Return [x, y] of the center of cell containing provided text 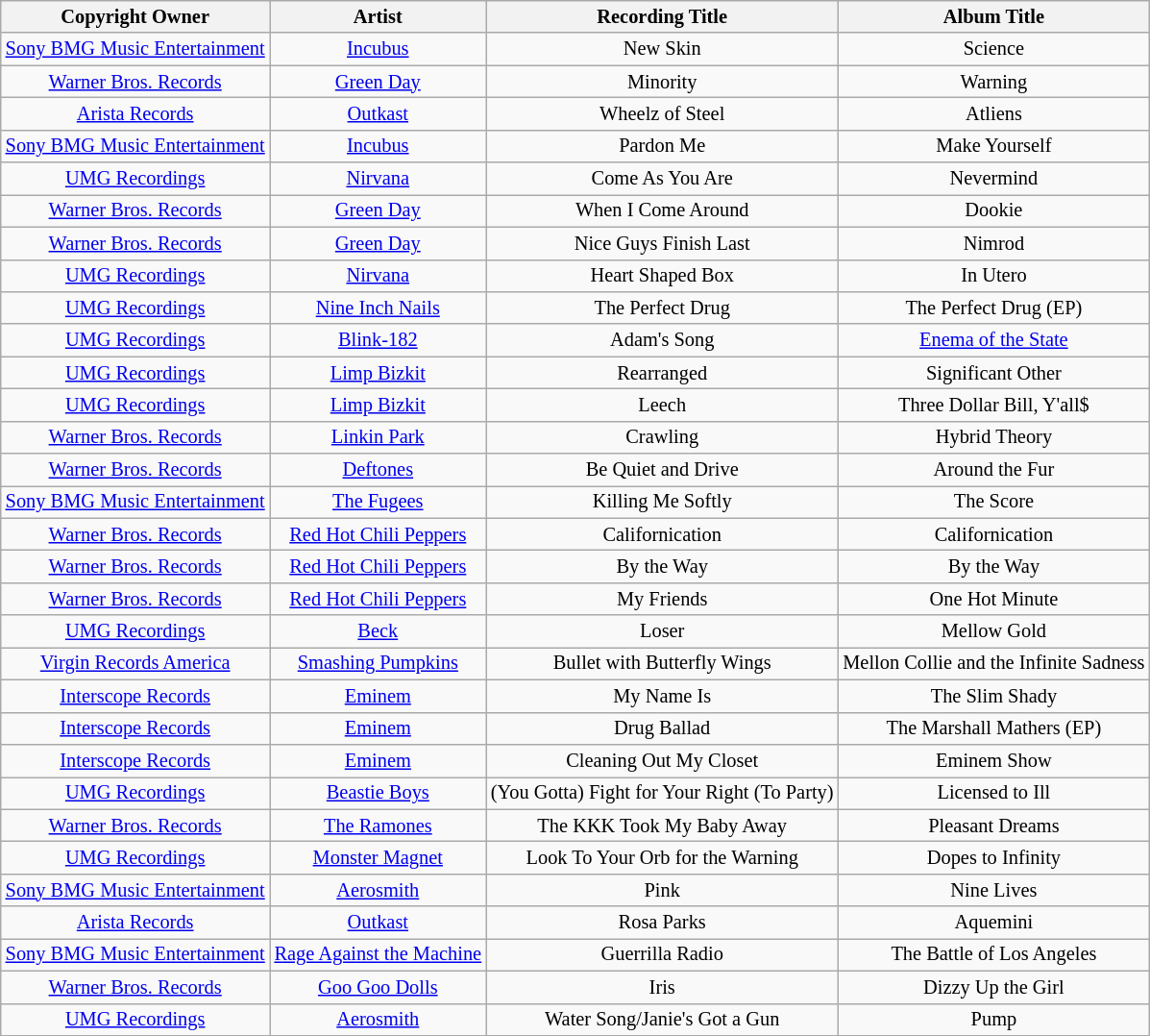
Significant Other [993, 373]
Dopes to Infinity [993, 857]
Licensed to Ill [993, 793]
Recording Title [662, 16]
New Skin [662, 49]
Three Dollar Bill, Y'all$ [993, 405]
Nevermind [993, 179]
Blink-182 [379, 340]
My Friends [662, 599]
Minority [662, 82]
Rosa Parks [662, 923]
Virgin Records America [135, 663]
Bullet with Butterfly Wings [662, 663]
Adam's Song [662, 340]
Guerrilla Radio [662, 954]
Water Song/Janie's Got a Gun [662, 1020]
Eminem Show [993, 760]
Nine Inch Nails [379, 308]
(You Gotta) Fight for Your Right (To Party) [662, 793]
Monster Magnet [379, 857]
Around the Fur [993, 470]
Be Quiet and Drive [662, 470]
Enema of the State [993, 340]
The Slim Shady [993, 696]
Crawling [662, 437]
The Fugees [379, 502]
The Ramones [379, 826]
Rage Against the Machine [379, 954]
Beastie Boys [379, 793]
Smashing Pumpkins [379, 663]
Cleaning Out My Closet [662, 760]
Rearranged [662, 373]
Pink [662, 890]
Look To Your Orb for the Warning [662, 857]
Nice Guys Finish Last [662, 243]
The Battle of Los Angeles [993, 954]
Dizzy Up the Girl [993, 987]
Goo Goo Dolls [379, 987]
Mellow Gold [993, 631]
Linkin Park [379, 437]
Warning [993, 82]
Pump [993, 1020]
Make Yourself [993, 146]
One Hot Minute [993, 599]
Nine Lives [993, 890]
Dookie [993, 210]
The Perfect Drug (EP) [993, 308]
Leech [662, 405]
Nimrod [993, 243]
Loser [662, 631]
Artist [379, 16]
The KKK Took My Baby Away [662, 826]
Album Title [993, 16]
Killing Me Softly [662, 502]
Wheelz of Steel [662, 113]
The Score [993, 502]
When I Come Around [662, 210]
Science [993, 49]
Come As You Are [662, 179]
Pardon Me [662, 146]
In Utero [993, 276]
Copyright Owner [135, 16]
Beck [379, 631]
Pleasant Dreams [993, 826]
The Perfect Drug [662, 308]
Atliens [993, 113]
Drug Ballad [662, 728]
My Name Is [662, 696]
The Marshall Mathers (EP) [993, 728]
Mellon Collie and the Infinite Sadness [993, 663]
Aquemini [993, 923]
Iris [662, 987]
Hybrid Theory [993, 437]
Heart Shaped Box [662, 276]
Deftones [379, 470]
